Return the (X, Y) coordinate for the center point of the cell that contains the specified text.  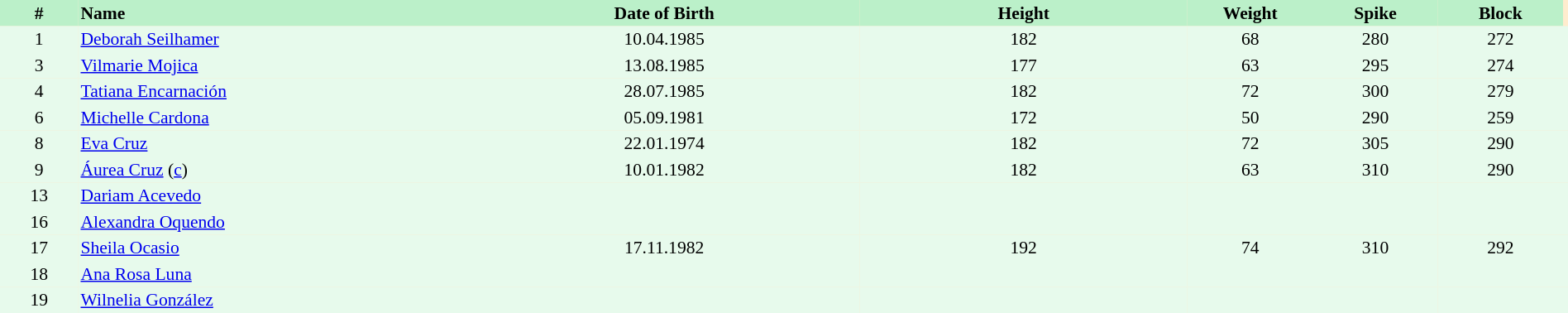
Vilmarie Mojica (273, 65)
6 (39, 118)
# (39, 13)
Block (1500, 13)
05.09.1981 (664, 118)
295 (1374, 65)
68 (1250, 40)
259 (1500, 118)
Deborah Seilhamer (273, 40)
279 (1500, 91)
Michelle Cardona (273, 118)
192 (1024, 248)
17.11.1982 (664, 248)
Áurea Cruz (c) (273, 170)
Weight (1250, 13)
4 (39, 91)
300 (1374, 91)
Wilnelia González (273, 300)
50 (1250, 118)
305 (1374, 144)
10.01.1982 (664, 170)
Name (273, 13)
272 (1500, 40)
Tatiana Encarnación (273, 91)
9 (39, 170)
17 (39, 248)
1 (39, 40)
3 (39, 65)
177 (1024, 65)
16 (39, 222)
22.01.1974 (664, 144)
292 (1500, 248)
19 (39, 300)
Height (1024, 13)
280 (1374, 40)
13.08.1985 (664, 65)
Sheila Ocasio (273, 248)
172 (1024, 118)
10.04.1985 (664, 40)
Eva Cruz (273, 144)
Date of Birth (664, 13)
Dariam Acevedo (273, 195)
Alexandra Oquendo (273, 222)
28.07.1985 (664, 91)
74 (1250, 248)
Spike (1374, 13)
Ana Rosa Luna (273, 274)
274 (1500, 65)
13 (39, 195)
8 (39, 144)
18 (39, 274)
